Provide the [X, Y] coordinate of the cell's center where the given text is located.  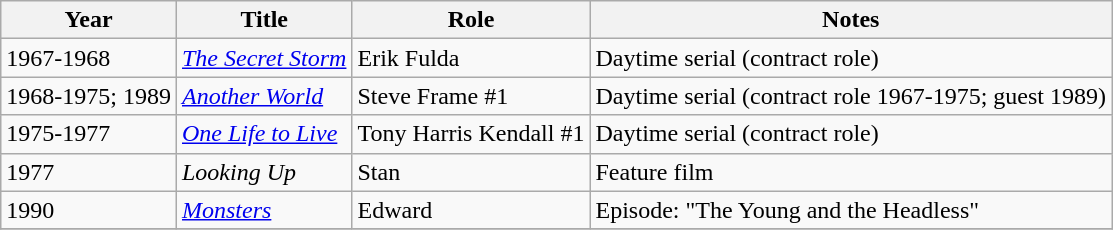
Daytime serial (contract role 1967-1975; guest 1989) [851, 96]
Another World [264, 96]
Looking Up [264, 172]
1975-1977 [89, 134]
Year [89, 20]
Role [471, 20]
Tony Harris Kendall #1 [471, 134]
1990 [89, 210]
Edward [471, 210]
Title [264, 20]
Feature film [851, 172]
1968-1975; 1989 [89, 96]
Erik Fulda [471, 58]
1967-1968 [89, 58]
Notes [851, 20]
Stan [471, 172]
Monsters [264, 210]
Steve Frame #1 [471, 96]
Episode: "The Young and the Headless" [851, 210]
One Life to Live [264, 134]
The Secret Storm [264, 58]
1977 [89, 172]
